Locate the cell with the specified text and output its [x, y] center coordinate. 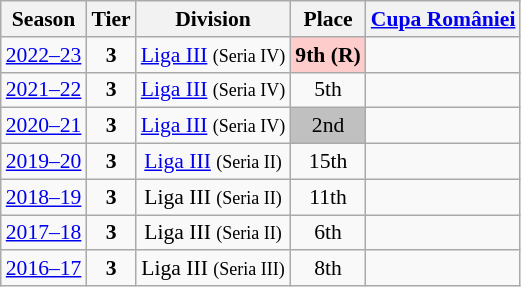
Liga III (Seria III) [214, 269]
Division [214, 19]
Season [44, 19]
8th [328, 269]
2019–20 [44, 162]
2nd [328, 126]
Cupa României [444, 19]
5th [328, 90]
2017–18 [44, 233]
2018–19 [44, 197]
11th [328, 197]
2022–23 [44, 55]
9th (R) [328, 55]
Tier [110, 19]
Place [328, 19]
6th [328, 233]
2021–22 [44, 90]
2016–17 [44, 269]
2020–21 [44, 126]
15th [328, 162]
